Pinpoint the cell where the given text exists, returning its [X, Y] midpoint coordinate. 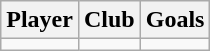
Goals [175, 20]
Club [109, 20]
Player [40, 20]
